Output the (X, Y) coordinate of the center of the cell containing the given text.  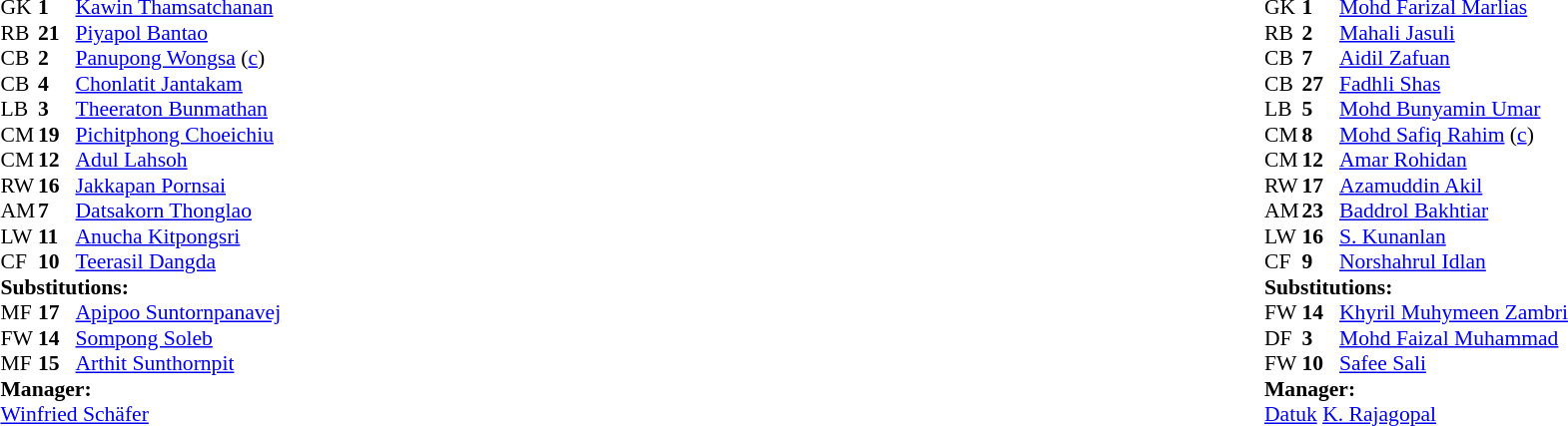
Sompong Soleb (179, 338)
Aidil Zafuan (1454, 59)
Apipoo Suntornpanavej (179, 312)
Azamuddin Akil (1454, 186)
Theeraton Bunmathan (179, 109)
S. Kunanlan (1454, 236)
Mohd Bunyamin Umar (1454, 109)
Baddrol Bakhtiar (1454, 211)
9 (1320, 262)
15 (57, 364)
Adul Lahsoh (179, 161)
Chonlatit Jantakam (179, 84)
Fadhli Shas (1454, 84)
27 (1320, 84)
Norshahrul Idlan (1454, 262)
Amar Rohidan (1454, 161)
Mahali Jasuli (1454, 33)
Piyapol Bantao (179, 33)
11 (57, 236)
5 (1320, 109)
8 (1320, 135)
Mohd Safiq Rahim (c) (1454, 135)
Panupong Wongsa (c) (179, 59)
23 (1320, 211)
Mohd Faizal Muhammad (1454, 338)
DF (1283, 338)
Khyril Muhymeen Zambri (1454, 312)
Teerasil Dangda (179, 262)
21 (57, 33)
Safee Sali (1454, 364)
Datsakorn Thonglao (179, 211)
4 (57, 84)
Pichitphong Choeichiu (179, 135)
Jakkapan Pornsai (179, 186)
Anucha Kitpongsri (179, 236)
19 (57, 135)
Arthit Sunthornpit (179, 364)
